Find where the given text appears and provide that cell's center as (X, Y) coordinate. 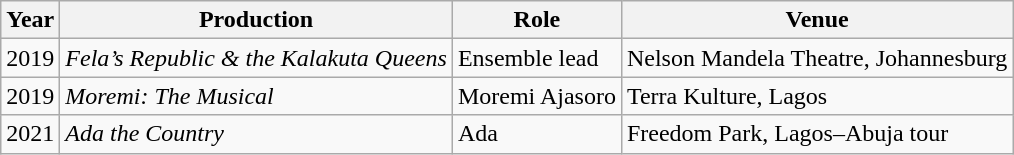
Terra Kulture, Lagos (816, 96)
Moremi Ajasoro (536, 96)
Nelson Mandela Theatre, Johannesburg (816, 58)
Ada the Country (256, 134)
Role (536, 20)
Ada (536, 134)
Ensemble lead (536, 58)
Venue (816, 20)
2021 (30, 134)
Production (256, 20)
Year (30, 20)
Fela’s Republic & the Kalakuta Queens (256, 58)
Moremi: The Musical (256, 96)
Freedom Park, Lagos–Abuja tour (816, 134)
